Return (X, Y) of the center of cell containing provided text 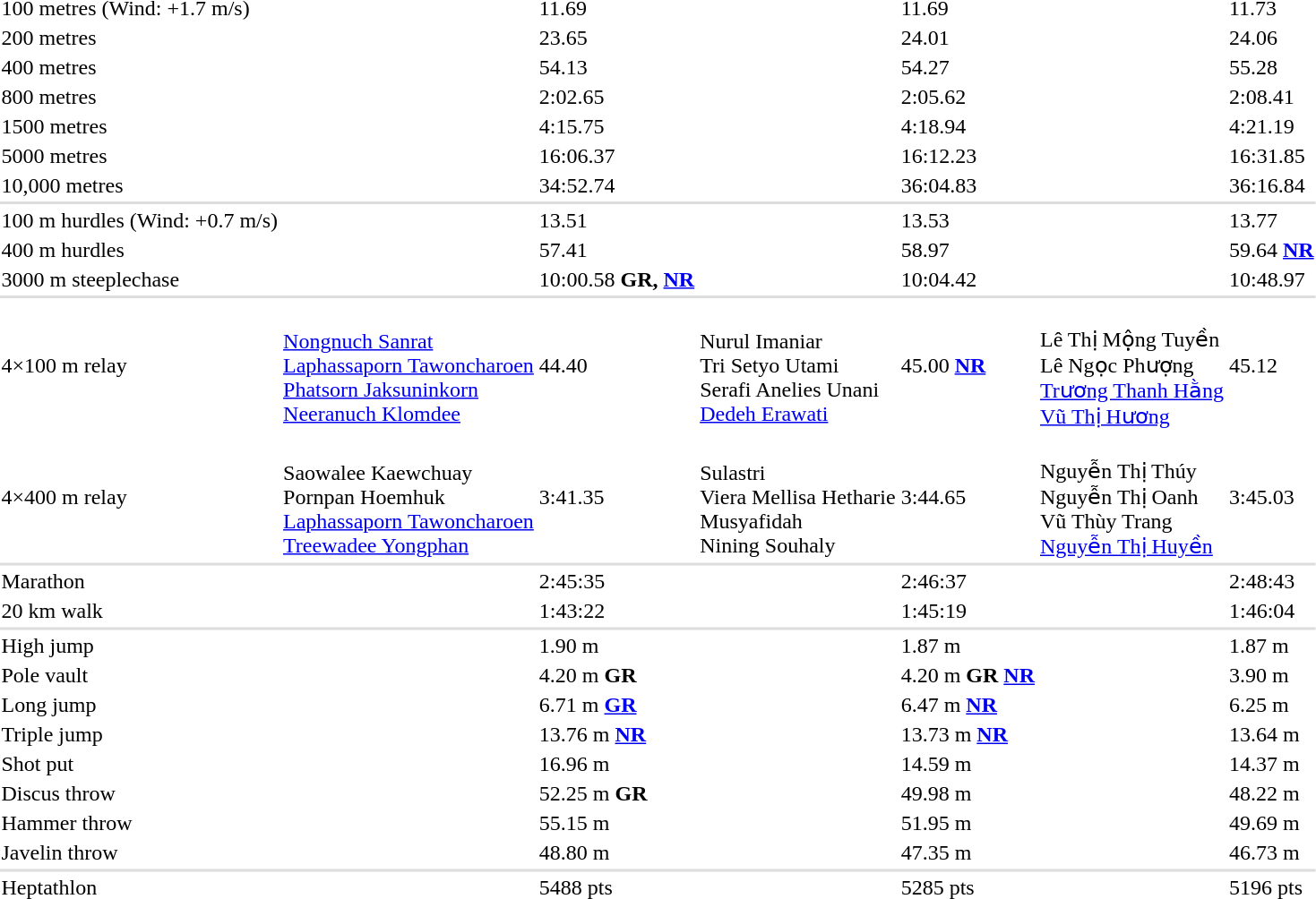
4.20 m GR NR (968, 676)
5000 metres (140, 156)
4.20 m GR (616, 676)
10,000 metres (140, 185)
48.22 m (1272, 794)
Triple jump (140, 735)
1:45:19 (968, 612)
6.47 m NR (968, 705)
23.65 (616, 38)
10:04.42 (968, 279)
54.13 (616, 67)
1500 metres (140, 126)
2:05.62 (968, 97)
1.90 m (616, 646)
High jump (140, 646)
3000 m steeplechase (140, 279)
3:41.35 (616, 496)
1:43:22 (616, 612)
4×100 m relay (140, 365)
Shot put (140, 764)
13.77 (1272, 220)
Lê Thị Mộng TuyềnLê Ngọc PhượngTrương Thanh HằngVũ Thị Hương (1131, 365)
400 m hurdles (140, 250)
13.51 (616, 220)
51.95 m (968, 823)
46.73 m (1272, 853)
Javelin throw (140, 853)
48.80 m (616, 853)
16:06.37 (616, 156)
2:45:35 (616, 581)
100 m hurdles (Wind: +0.7 m/s) (140, 220)
2:02.65 (616, 97)
Discus throw (140, 794)
2:48:43 (1272, 581)
49.98 m (968, 794)
55.15 m (616, 823)
49.69 m (1272, 823)
4:15.75 (616, 126)
Saowalee KaewchuayPornpan HoemhukLaphassaporn TawoncharoenTreewadee Yongphan (409, 496)
3:45.03 (1272, 496)
44.40 (616, 365)
24.01 (968, 38)
13.76 m NR (616, 735)
3.90 m (1272, 676)
200 metres (140, 38)
59.64 NR (1272, 250)
16:31.85 (1272, 156)
36:16.84 (1272, 185)
20 km walk (140, 612)
58.97 (968, 250)
Hammer throw (140, 823)
Nurul ImaniarTri Setyo UtamiSerafi Anelies UnaniDedeh Erawati (797, 365)
Nongnuch SanratLaphassaporn TawoncharoenPhatsorn JaksuninkornNeeranuch Klomdee (409, 365)
10:48.97 (1272, 279)
47.35 m (968, 853)
Long jump (140, 705)
4×400 m relay (140, 496)
Nguyễn Thị ThúyNguyễn Thị OanhVũ Thùy TrangNguyễn Thị Huyền (1131, 496)
14.59 m (968, 764)
13.53 (968, 220)
2:46:37 (968, 581)
4:18.94 (968, 126)
Marathon (140, 581)
SulastriViera Mellisa HetharieMusyafidahNining Souhaly (797, 496)
13.64 m (1272, 735)
34:52.74 (616, 185)
45.12 (1272, 365)
Pole vault (140, 676)
400 metres (140, 67)
24.06 (1272, 38)
6.71 m GR (616, 705)
16.96 m (616, 764)
16:12.23 (968, 156)
52.25 m GR (616, 794)
57.41 (616, 250)
13.73 m NR (968, 735)
45.00 NR (968, 365)
3:44.65 (968, 496)
55.28 (1272, 67)
4:21.19 (1272, 126)
14.37 m (1272, 764)
36:04.83 (968, 185)
2:08.41 (1272, 97)
10:00.58 GR, NR (616, 279)
1:46:04 (1272, 612)
6.25 m (1272, 705)
800 metres (140, 97)
54.27 (968, 67)
